Search for the cell housing the specified text and yield its [x, y] center coordinate. 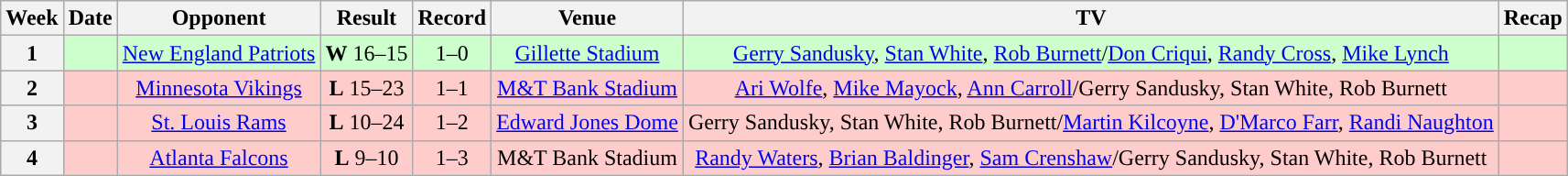
Record [452, 18]
2 [32, 88]
Recap [1532, 18]
1–2 [452, 123]
Edward Jones Dome [588, 123]
TV [1091, 18]
Opponent [219, 18]
3 [32, 123]
Randy Waters, Brian Baldinger, Sam Crenshaw/Gerry Sandusky, Stan White, Rob Burnett [1091, 158]
Ari Wolfe, Mike Mayock, Ann Carroll/Gerry Sandusky, Stan White, Rob Burnett [1091, 88]
L 9–10 [366, 158]
L 15–23 [366, 88]
Minnesota Vikings [219, 88]
Venue [588, 18]
Gillette Stadium [588, 53]
Result [366, 18]
W 16–15 [366, 53]
New England Patriots [219, 53]
Atlanta Falcons [219, 158]
Date [90, 18]
L 10–24 [366, 123]
1–3 [452, 158]
1 [32, 53]
1–1 [452, 88]
4 [32, 158]
Gerry Sandusky, Stan White, Rob Burnett/Don Criqui, Randy Cross, Mike Lynch [1091, 53]
Gerry Sandusky, Stan White, Rob Burnett/Martin Kilcoyne, D'Marco Farr, Randi Naughton [1091, 123]
Week [32, 18]
1–0 [452, 53]
St. Louis Rams [219, 123]
